Capture the cell that displays the provided text and extract its (x, y) central coordinate. 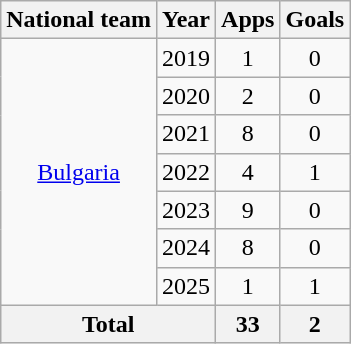
9 (248, 210)
4 (248, 172)
2021 (186, 134)
2020 (186, 96)
33 (248, 324)
National team (79, 20)
2024 (186, 248)
Year (186, 20)
Total (108, 324)
2025 (186, 286)
2022 (186, 172)
Apps (248, 20)
Goals (315, 20)
2023 (186, 210)
Bulgaria (79, 172)
2019 (186, 58)
